Pinpoint the cell where the given text exists, returning its (x, y) midpoint coordinate. 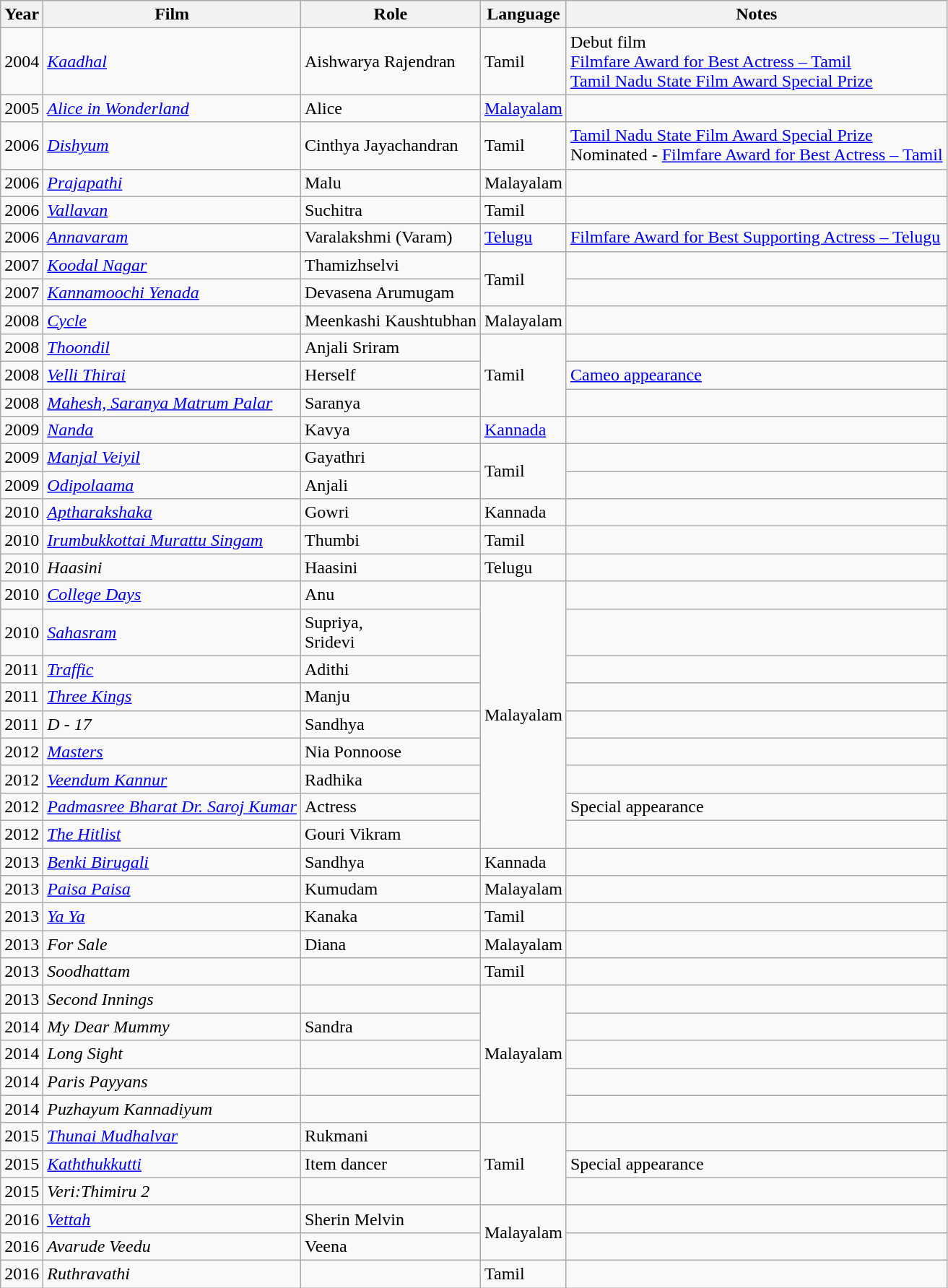
Sandra (390, 1027)
Thamizhselvi (390, 265)
Three Kings (172, 697)
Vettah (172, 1219)
Benki Birugali (172, 861)
Thoondil (172, 347)
Kaadhal (172, 61)
Anjali (390, 485)
Ruthravathi (172, 1274)
Kannamoochi Yenada (172, 292)
Annavaram (172, 238)
Notes (757, 14)
The Hitlist (172, 834)
Puzhayum Kannadiyum (172, 1109)
Item dancer (390, 1164)
Koodal Nagar (172, 265)
Film (172, 14)
Veendum Kannur (172, 779)
Thunai Mudhalvar (172, 1136)
Herself (390, 375)
2004 (22, 61)
Kavya (390, 430)
Language (523, 14)
Mahesh, Saranya Matrum Palar (172, 402)
Aptharakshaka (172, 513)
Varalakshmi (Varam) (390, 238)
Vallavan (172, 210)
Cameo appearance (757, 375)
Anu (390, 595)
Soodhattam (172, 972)
Kaththukkutti (172, 1164)
Actress (390, 806)
Radhika (390, 779)
Traffic (172, 669)
Gayathri (390, 458)
Sherin Melvin (390, 1219)
For Sale (172, 944)
Paris Payyans (172, 1082)
Irumbukkottai Murattu Singam (172, 540)
Thumbi (390, 540)
Anjali Sriram (390, 347)
Second Innings (172, 999)
Manjal Veiyil (172, 458)
2005 (22, 108)
Diana (390, 944)
Suchitra (390, 210)
Manju (390, 697)
Aishwarya Rajendran (390, 61)
Nanda (172, 430)
Tamil Nadu State Film Award Special Prize Nominated - Filmfare Award for Best Actress – Tamil (757, 146)
D - 17 (172, 724)
Veri:Thimiru 2 (172, 1191)
Kanaka (390, 917)
Long Sight (172, 1054)
Cinthya Jayachandran (390, 146)
Gowri (390, 513)
My Dear Mummy (172, 1027)
Alice in Wonderland (172, 108)
Saranya (390, 402)
Filmfare Award for Best Supporting Actress – Telugu (757, 238)
Malu (390, 183)
Year (22, 14)
Odipolaama (172, 485)
Veena (390, 1246)
Avarude Veedu (172, 1246)
Adithi (390, 669)
Meenkashi Kaushtubhan (390, 320)
Padmasree Bharat Dr. Saroj Kumar (172, 806)
Velli Thirai (172, 375)
Nia Ponnoose (390, 752)
Kumudam (390, 889)
Supriya,Sridevi (390, 632)
Ya Ya (172, 917)
Sahasram (172, 632)
Prajapathi (172, 183)
Gouri Vikram (390, 834)
Role (390, 14)
Alice (390, 108)
Debut filmFilmfare Award for Best Actress – TamilTamil Nadu State Film Award Special Prize (757, 61)
Masters (172, 752)
Dishyum (172, 146)
College Days (172, 595)
Paisa Paisa (172, 889)
Devasena Arumugam (390, 292)
Rukmani (390, 1136)
Cycle (172, 320)
